Scan for the cell matching the given text and deliver its [x, y] coordinate at center. 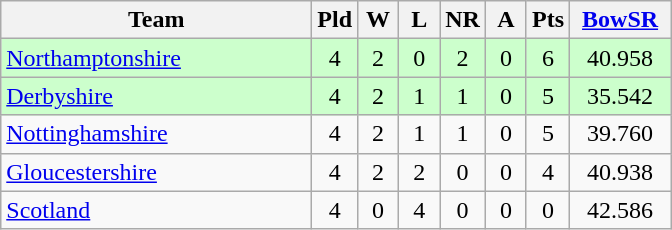
Nottinghamshire [156, 134]
40.958 [620, 58]
Pts [548, 20]
A [506, 20]
Scotland [156, 210]
35.542 [620, 96]
NR [463, 20]
Team [156, 20]
6 [548, 58]
Northamptonshire [156, 58]
BowSR [620, 20]
Gloucestershire [156, 172]
L [420, 20]
39.760 [620, 134]
40.938 [620, 172]
W [378, 20]
Pld [335, 20]
Derbyshire [156, 96]
42.586 [620, 210]
